For the text-containing cell, return its midpoint in (X, Y) coordinate format. 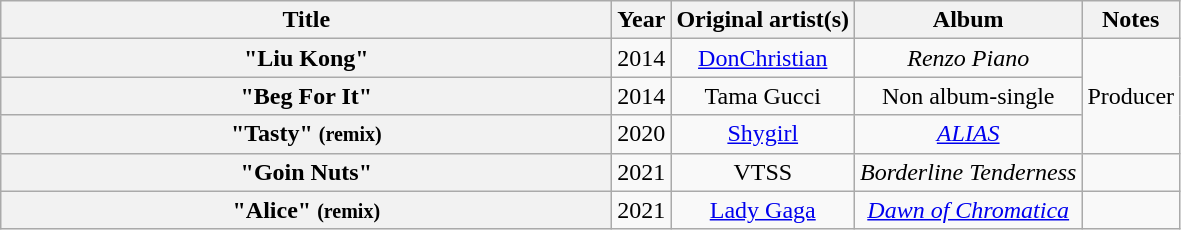
"Liu Kong" (306, 58)
Album (968, 20)
DonChristian (763, 58)
"Goin Nuts" (306, 172)
Title (306, 20)
"Tasty" (remix) (306, 134)
Borderline Tenderness (968, 172)
Tama Gucci (763, 96)
Notes (1131, 20)
Original artist(s) (763, 20)
VTSS (763, 172)
"Beg For It" (306, 96)
Shygirl (763, 134)
"Alice" (remix) (306, 210)
Dawn of Chromatica (968, 210)
2020 (642, 134)
Year (642, 20)
Renzo Piano (968, 58)
Producer (1131, 96)
Lady Gaga (763, 210)
Non album-single (968, 96)
ALIAS (968, 134)
